Determine the (X, Y) coordinate at the center of the cell enclosing the given text.  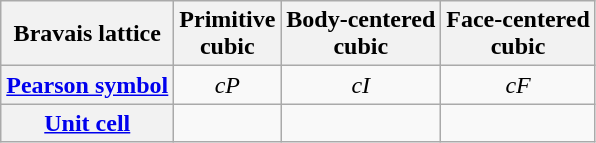
cI (361, 85)
Unit cell (88, 123)
Pearson symbol (88, 85)
cF (518, 85)
cP (228, 85)
Body-centeredcubic (361, 34)
Bravais lattice (88, 34)
Primitivecubic (228, 34)
Face-centeredcubic (518, 34)
